Extract the (x, y) coordinate from the center of the cell holding the provided text.  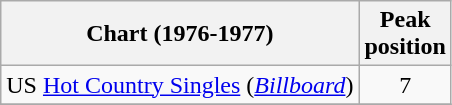
Peakposition (405, 34)
Chart (1976-1977) (180, 34)
US Hot Country Singles (Billboard) (180, 85)
7 (405, 85)
